Pinpoint the cell where the given text exists, returning its (x, y) midpoint coordinate. 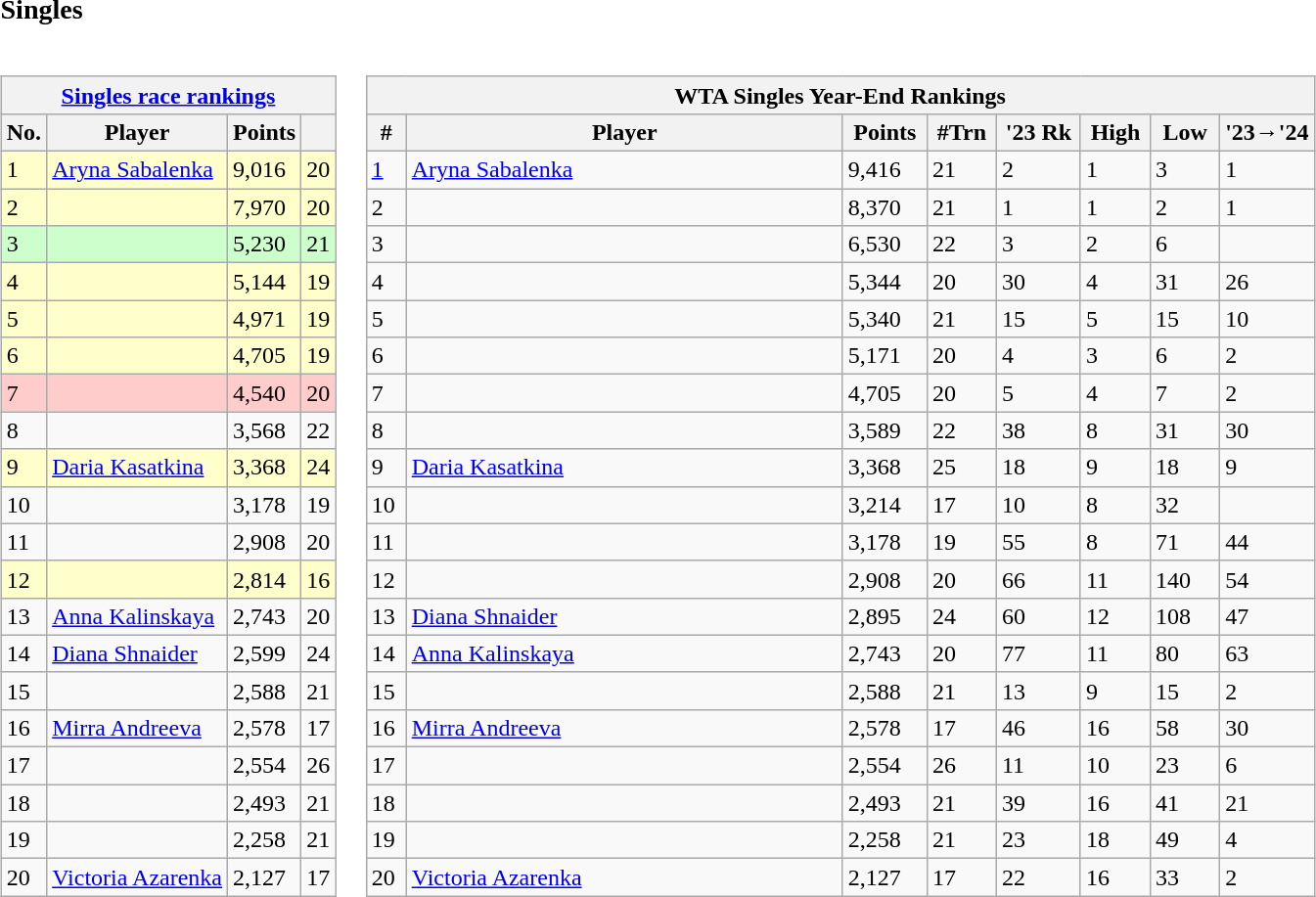
39 (1038, 803)
8,370 (885, 207)
'23→'24 (1267, 132)
25 (961, 468)
66 (1038, 579)
#Trn (961, 132)
38 (1038, 430)
4,971 (264, 319)
55 (1038, 542)
High (1115, 132)
# (386, 132)
49 (1186, 840)
9,416 (885, 170)
5,230 (264, 245)
32 (1186, 505)
No. (23, 132)
Low (1186, 132)
9,016 (264, 170)
4,540 (264, 393)
108 (1186, 616)
140 (1186, 579)
WTA Singles Year-End Rankings (840, 95)
5,340 (885, 319)
71 (1186, 542)
47 (1267, 616)
5,171 (885, 356)
44 (1267, 542)
2,895 (885, 616)
33 (1186, 877)
46 (1038, 728)
60 (1038, 616)
7,970 (264, 207)
3,568 (264, 430)
41 (1186, 803)
2,814 (264, 579)
5,344 (885, 282)
6,530 (885, 245)
58 (1186, 728)
63 (1267, 653)
54 (1267, 579)
3,589 (885, 430)
77 (1038, 653)
5,144 (264, 282)
Singles race rankings (168, 95)
'23 Rk (1038, 132)
2,599 (264, 653)
80 (1186, 653)
3,214 (885, 505)
